Return (X, Y) of the center of cell containing provided text 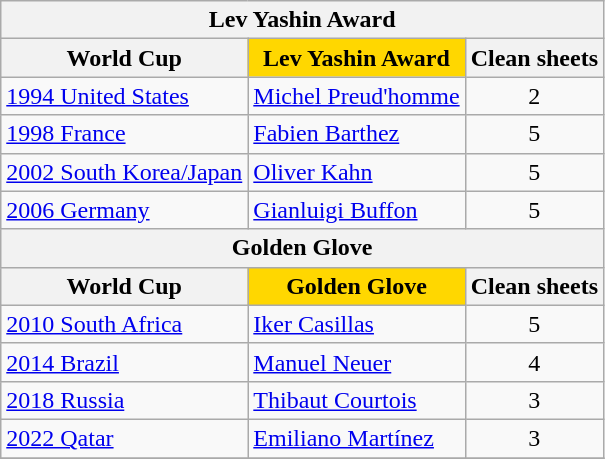
Gianluigi Buffon (356, 210)
2014 Brazil (124, 362)
4 (534, 362)
Iker Casillas (356, 324)
2002 South Korea/Japan (124, 172)
Oliver Kahn (356, 172)
2006 Germany (124, 210)
Thibaut Courtois (356, 400)
2010 South Africa (124, 324)
2018 Russia (124, 400)
1994 United States (124, 96)
Fabien Barthez (356, 134)
1998 France (124, 134)
2 (534, 96)
Michel Preud'homme (356, 96)
Emiliano Martínez (356, 438)
2022 Qatar (124, 438)
Manuel Neuer (356, 362)
